Return (x, y) of the center of cell containing provided text 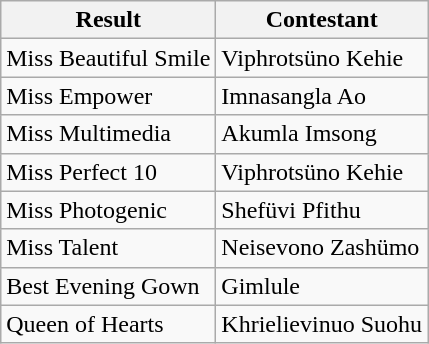
Gimlule (322, 286)
Queen of Hearts (108, 324)
Result (108, 20)
Neisevono Zashümo (322, 248)
Contestant (322, 20)
Imnasangla Ao (322, 96)
Miss Perfect 10 (108, 172)
Miss Photogenic (108, 210)
Shefüvi Pfithu (322, 210)
Miss Talent (108, 248)
Miss Empower (108, 96)
Khrielievinuo Suohu (322, 324)
Miss Multimedia (108, 134)
Best Evening Gown (108, 286)
Miss Beautiful Smile (108, 58)
Akumla Imsong (322, 134)
